Find where the given text appears and provide that cell's center as [X, Y] coordinate. 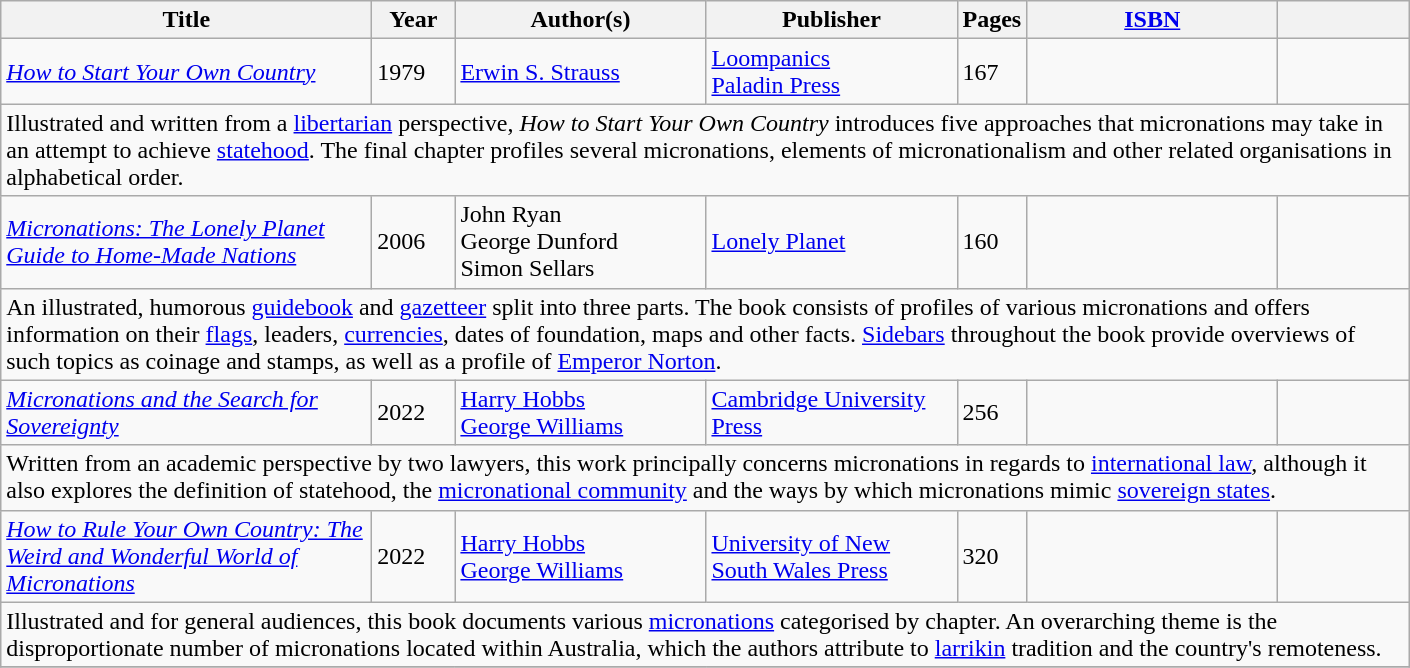
Title [186, 20]
Loompanics Paladin Press [832, 72]
2006 [414, 242]
Micronations: The Lonely Planet Guide to Home-Made Nations [186, 242]
Author(s) [580, 20]
Micronations and the Search for Sovereignty [186, 412]
167 [992, 72]
160 [992, 242]
How to Rule Your Own Country: The Weird and Wonderful World of Micronations [186, 556]
ISBN [1152, 20]
Erwin S. Strauss [580, 72]
1979 [414, 72]
How to Start Your Own Country [186, 72]
Cambridge University Press [832, 412]
John RyanGeorge DunfordSimon Sellars [580, 242]
Pages [992, 20]
Publisher [832, 20]
University of New South Wales Press [832, 556]
Lonely Planet [832, 242]
Year [414, 20]
320 [992, 556]
256 [992, 412]
